Detect which cell encompasses the target text, then output its [x, y] center coordinate. 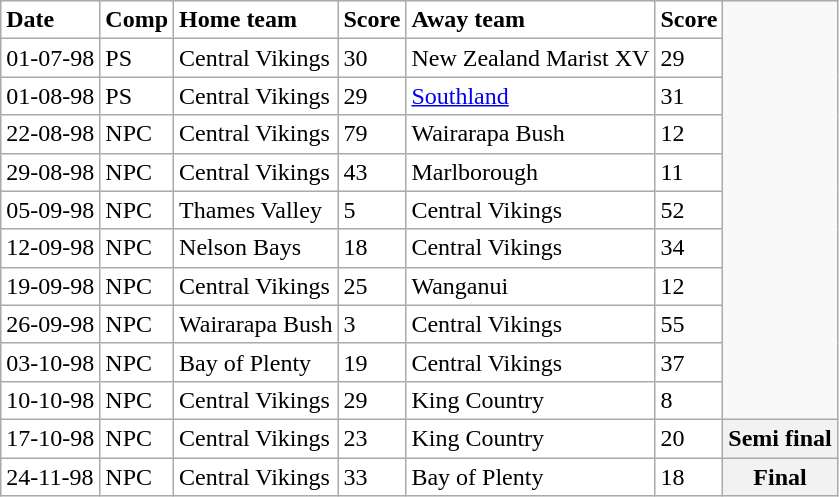
Southland [530, 96]
Wanganui [530, 286]
24-11-98 [50, 477]
22-08-98 [50, 134]
Home team [256, 20]
5 [372, 210]
20 [689, 438]
52 [689, 210]
3 [372, 324]
43 [372, 172]
8 [689, 400]
Date [50, 20]
23 [372, 438]
31 [689, 96]
01-08-98 [50, 96]
Marlborough [530, 172]
11 [689, 172]
34 [689, 248]
29-08-98 [50, 172]
33 [372, 477]
55 [689, 324]
12-09-98 [50, 248]
05-09-98 [50, 210]
19 [372, 362]
17-10-98 [50, 438]
Final [780, 477]
19-09-98 [50, 286]
37 [689, 362]
Nelson Bays [256, 248]
26-09-98 [50, 324]
03-10-98 [50, 362]
30 [372, 58]
New Zealand Marist XV [530, 58]
Away team [530, 20]
01-07-98 [50, 58]
25 [372, 286]
79 [372, 134]
Comp [137, 20]
Thames Valley [256, 210]
Semi final [780, 438]
10-10-98 [50, 400]
